Determine the (X, Y) coordinate at the center of the cell enclosing the given text.  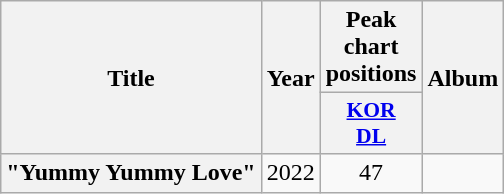
KORDL (371, 124)
2022 (290, 173)
47 (371, 173)
"Yummy Yummy Love" (131, 173)
Album (463, 78)
Peak chart positions (371, 47)
Title (131, 78)
Year (290, 78)
